Detect which cell encompasses the target text, then output its [x, y] center coordinate. 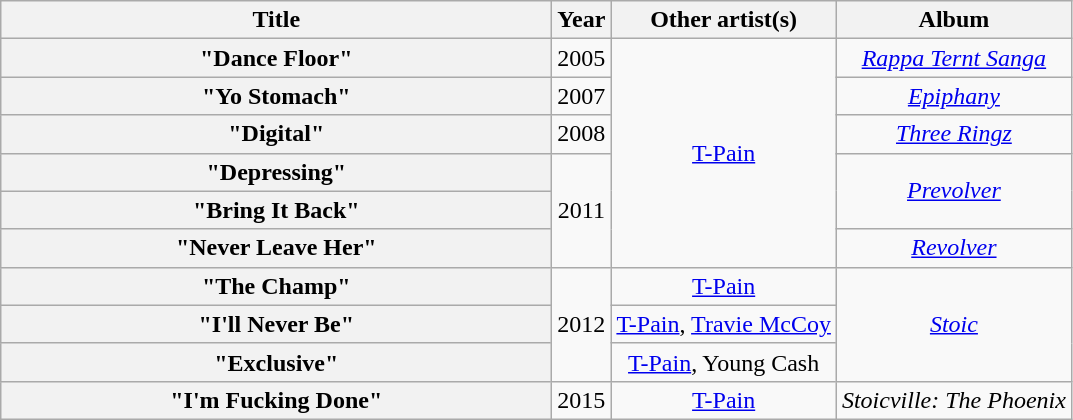
"Exclusive" [276, 362]
Prevolver [954, 191]
2012 [582, 324]
Year [582, 20]
Title [276, 20]
"I'm Fucking Done" [276, 400]
Epiphany [954, 96]
Stoic [954, 324]
"Depressing" [276, 172]
Three Ringz [954, 134]
Other artist(s) [724, 20]
Album [954, 20]
T-Pain, Travie McCoy [724, 324]
"Digital" [276, 134]
Rappa Ternt Sanga [954, 58]
"Never Leave Her" [276, 248]
"Bring It Back" [276, 210]
2008 [582, 134]
"The Champ" [276, 286]
"Dance Floor" [276, 58]
2007 [582, 96]
"I'll Never Be" [276, 324]
T-Pain, Young Cash [724, 362]
2015 [582, 400]
2011 [582, 210]
Revolver [954, 248]
Stoicville: The Phoenix [954, 400]
"Yo Stomach" [276, 96]
2005 [582, 58]
